Output the (X, Y) coordinate of the center of the cell containing the given text.  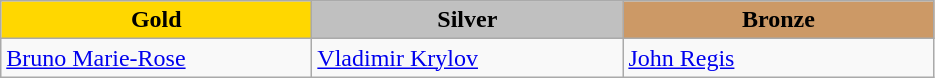
Bronze (778, 20)
Bruno Marie-Rose (156, 58)
John Regis (778, 58)
Vladimir Krylov (468, 58)
Silver (468, 20)
Gold (156, 20)
